Extract the [X, Y] coordinate from the center of the cell holding the provided text.  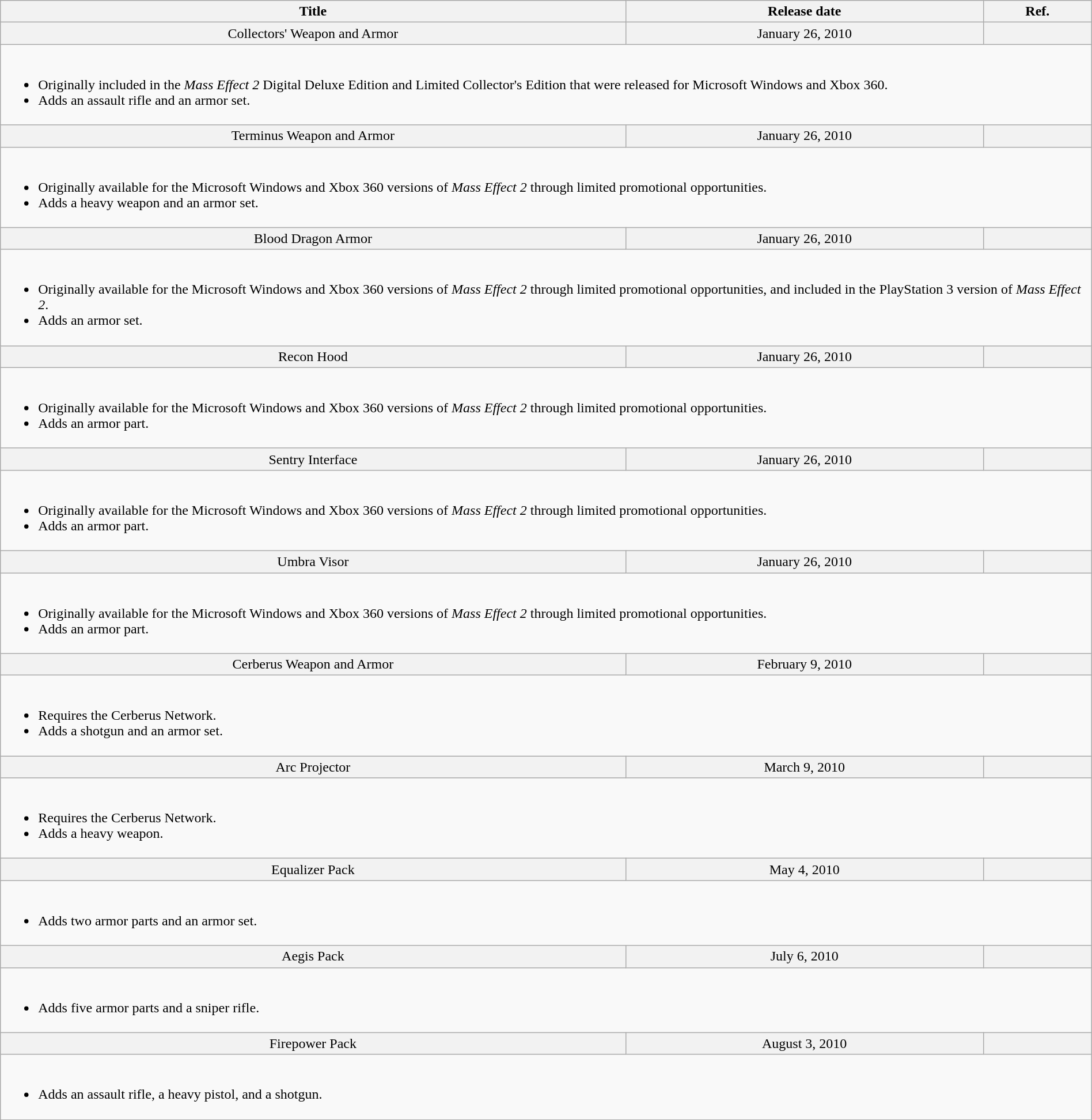
May 4, 2010 [804, 870]
Umbra Visor [313, 561]
Aegis Pack [313, 956]
Collectors' Weapon and Armor [313, 33]
Adds five armor parts and a sniper rifle. [546, 1000]
July 6, 2010 [804, 956]
Blood Dragon Armor [313, 238]
Release date [804, 12]
Terminus Weapon and Armor [313, 136]
Adds an assault rifle, a heavy pistol, and a shotgun. [546, 1087]
Requires the Cerberus Network.Adds a heavy weapon. [546, 818]
August 3, 2010 [804, 1043]
Sentry Interface [313, 459]
Recon Hood [313, 356]
Requires the Cerberus Network.Adds a shotgun and an armor set. [546, 716]
Cerberus Weapon and Armor [313, 665]
Firepower Pack [313, 1043]
Arc Projector [313, 767]
Ref. [1037, 12]
February 9, 2010 [804, 665]
Adds two armor parts and an armor set. [546, 913]
March 9, 2010 [804, 767]
Title [313, 12]
Equalizer Pack [313, 870]
